Determine the [X, Y] coordinate at the center of the cell enclosing the given text.  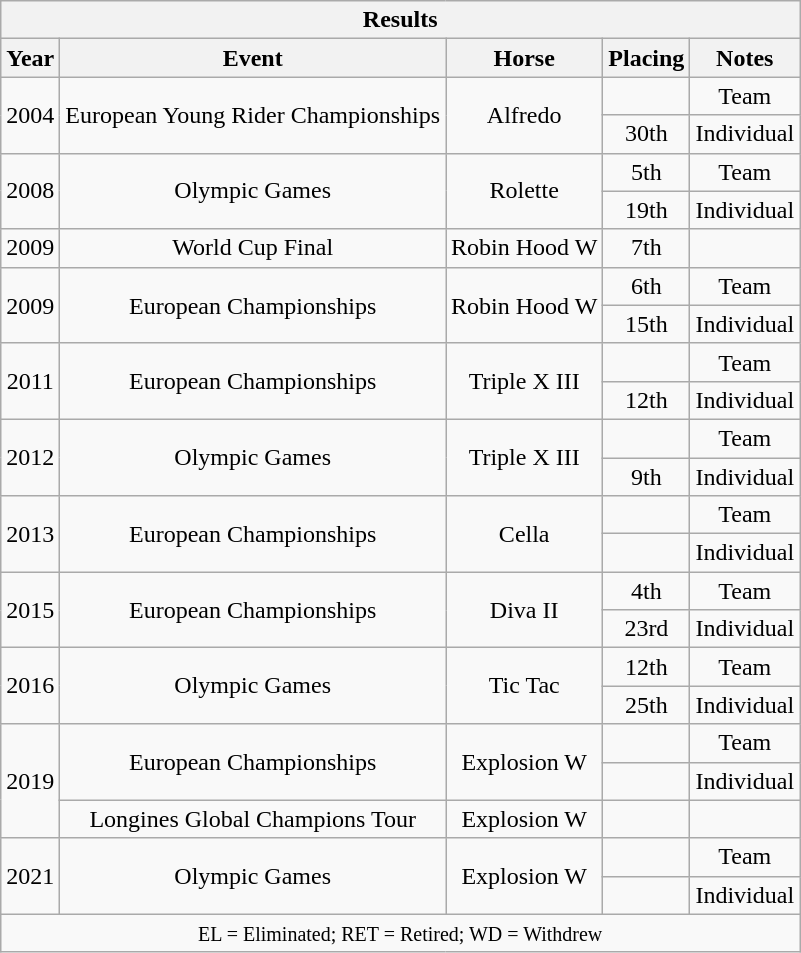
Horse [524, 58]
Event [253, 58]
19th [646, 210]
Alfredo [524, 115]
Longines Global Champions Tour [253, 819]
25th [646, 705]
2019 [30, 781]
Diva II [524, 610]
Rolette [524, 191]
4th [646, 591]
7th [646, 248]
Tic Tac [524, 686]
2016 [30, 686]
6th [646, 286]
9th [646, 477]
EL = Eliminated; RET = Retired; WD = Withdrew [400, 933]
Results [400, 20]
Notes [745, 58]
2008 [30, 191]
23rd [646, 629]
2013 [30, 534]
2004 [30, 115]
Year [30, 58]
30th [646, 134]
World Cup Final [253, 248]
2021 [30, 876]
15th [646, 324]
Cella [524, 534]
2015 [30, 610]
5th [646, 172]
European Young Rider Championships [253, 115]
2011 [30, 381]
2012 [30, 457]
Placing [646, 58]
